Output the (x, y) coordinate of the center of the cell containing the given text.  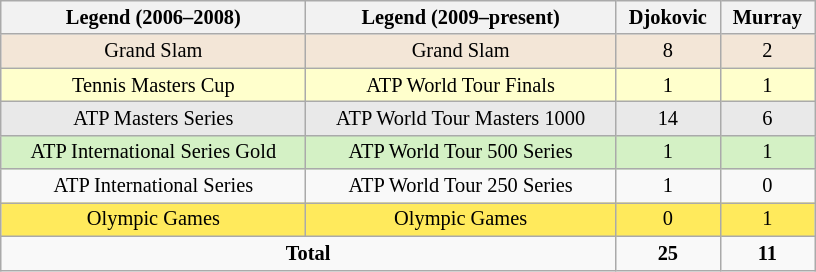
ATP World Tour Masters 1000 (460, 118)
ATP International Series Gold (154, 152)
Total (308, 253)
ATP International Series (154, 186)
14 (668, 118)
8 (668, 51)
11 (767, 253)
2 (767, 51)
Murray (767, 17)
Tennis Masters Cup (154, 85)
ATP World Tour 250 Series (460, 186)
ATP Masters Series (154, 118)
Djokovic (668, 17)
ATP World Tour 500 Series (460, 152)
Legend (2009–present) (460, 17)
Legend (2006–2008) (154, 17)
25 (668, 253)
6 (767, 118)
ATP World Tour Finals (460, 85)
